Pinpoint the cell where the given text exists, returning its [X, Y] midpoint coordinate. 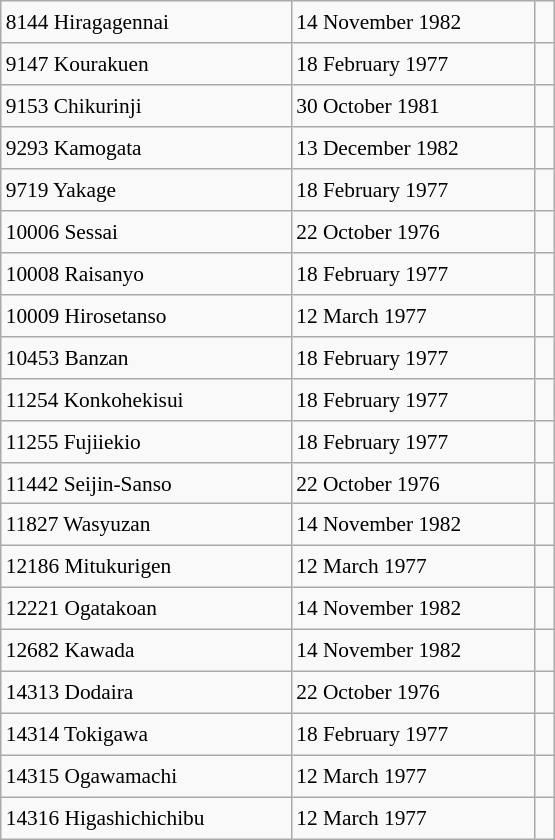
12682 Kawada [146, 651]
12186 Mitukurigen [146, 567]
30 October 1981 [412, 106]
14314 Tokigawa [146, 735]
11255 Fujiiekio [146, 441]
9153 Chikurinji [146, 106]
13 December 1982 [412, 148]
12221 Ogatakoan [146, 609]
9293 Kamogata [146, 148]
9147 Kourakuen [146, 64]
10453 Banzan [146, 357]
14315 Ogawamachi [146, 776]
9719 Yakage [146, 190]
10006 Sessai [146, 232]
10009 Hirosetanso [146, 315]
11254 Konkohekisui [146, 399]
14316 Higashichichibu [146, 818]
11442 Seijin-Sanso [146, 483]
11827 Wasyuzan [146, 525]
8144 Hiragagennai [146, 22]
10008 Raisanyo [146, 274]
14313 Dodaira [146, 693]
